Output the [X, Y] coordinate of the center of the cell containing the given text.  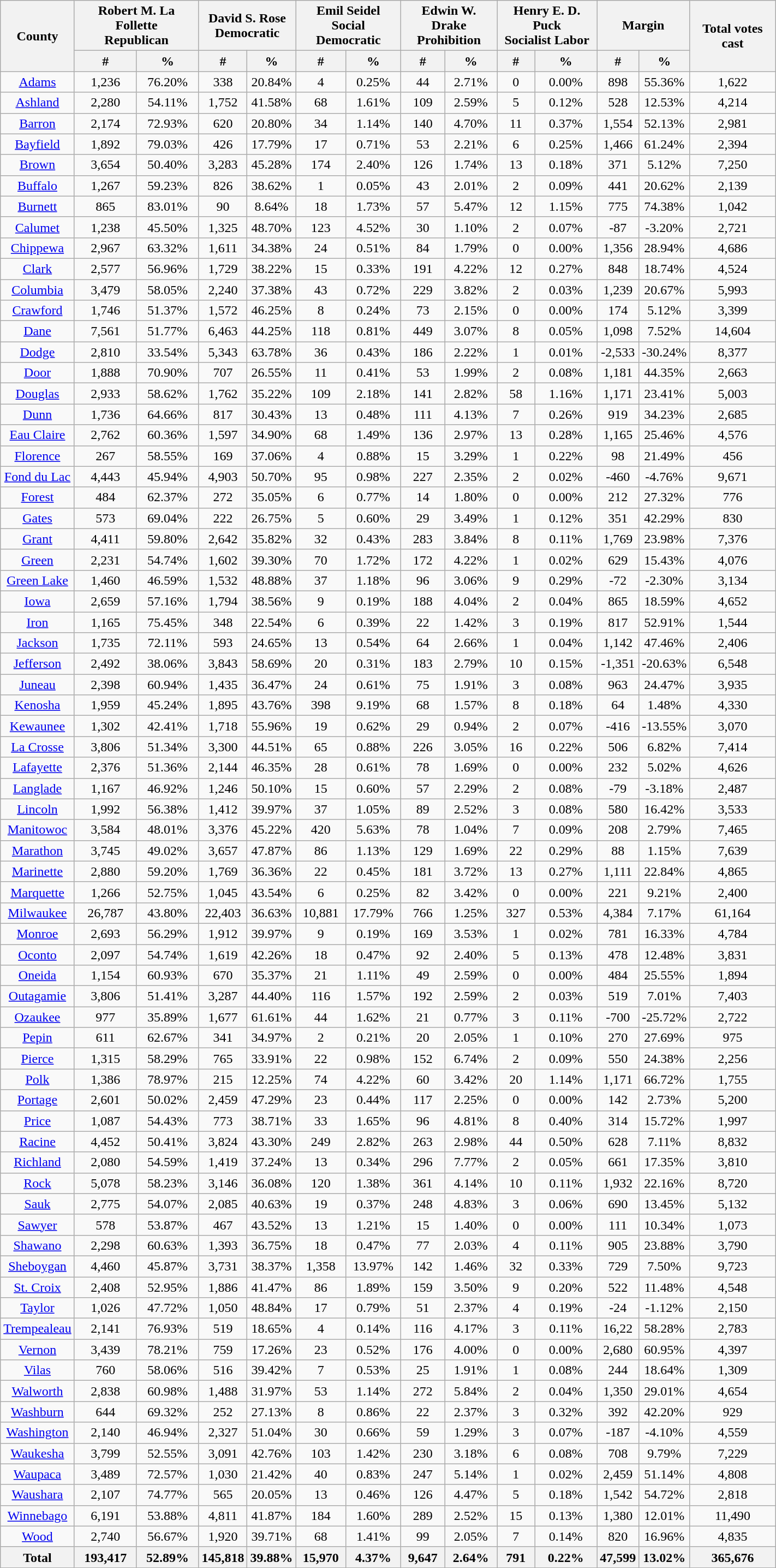
60.94% [168, 685]
Vernon [37, 1350]
208 [618, 830]
38.06% [168, 664]
1,602 [223, 560]
-416 [618, 726]
Dodge [37, 352]
Jackson [37, 643]
22.16% [665, 1183]
0.01% [566, 352]
2,762 [105, 435]
7.77% [471, 1162]
0.45% [373, 871]
43.80% [168, 913]
573 [105, 518]
10.34% [665, 1225]
4,460 [105, 1266]
6.82% [665, 747]
Door [37, 373]
708 [618, 1453]
2.01% [471, 186]
103 [321, 1453]
1,488 [223, 1391]
7,561 [105, 331]
690 [618, 1204]
56.29% [168, 934]
140 [423, 123]
1.16% [566, 394]
2,406 [733, 643]
1,762 [223, 394]
20.62% [665, 186]
1,460 [105, 580]
-87 [618, 227]
-1,351 [618, 664]
449 [423, 331]
Florence [37, 456]
60.98% [168, 1391]
Lafayette [37, 768]
4.17% [471, 1329]
2.64% [471, 1557]
59.20% [168, 871]
3,799 [105, 1453]
765 [223, 1059]
74 [321, 1079]
Iowa [37, 601]
Vilas [37, 1370]
51.36% [168, 768]
3,479 [105, 290]
75.45% [168, 622]
4.52% [373, 227]
2,327 [223, 1433]
2,722 [733, 1017]
550 [618, 1059]
2,141 [105, 1329]
Sauk [37, 1204]
51.04% [272, 1433]
-24 [618, 1308]
578 [105, 1225]
2.35% [471, 477]
-3.18% [665, 788]
-2.30% [665, 580]
Lincoln [37, 809]
2.18% [373, 394]
20.80% [272, 123]
4.37% [373, 1557]
54.11% [168, 103]
1,755 [733, 1079]
1,746 [105, 311]
61.61% [272, 1017]
2,721 [733, 227]
1,380 [618, 1516]
1,325 [223, 227]
31.97% [272, 1391]
47.87% [272, 851]
54.07% [168, 1204]
2,783 [733, 1329]
176 [423, 1350]
2,144 [223, 768]
516 [223, 1370]
-20.63% [665, 664]
17.26% [272, 1350]
8,832 [733, 1142]
1,238 [105, 227]
Washburn [37, 1412]
Richland [37, 1162]
29.01% [665, 1391]
426 [223, 144]
212 [618, 497]
65 [321, 747]
Green [37, 560]
1.60% [373, 1516]
Edwin W. DrakeProhibition [449, 26]
0.66% [373, 1433]
4,411 [105, 539]
58.23% [168, 1183]
90 [223, 206]
227 [423, 477]
Margin [643, 26]
8.64% [272, 206]
141 [423, 394]
3.29% [471, 456]
0.10% [566, 1038]
48.84% [272, 1308]
41.47% [272, 1287]
314 [618, 1121]
2,967 [105, 248]
3,287 [223, 996]
Clark [37, 269]
5,003 [733, 394]
50.40% [168, 165]
43.76% [272, 705]
59.80% [168, 539]
25.55% [665, 976]
-700 [618, 1017]
1.41% [373, 1536]
72.57% [168, 1474]
44.51% [272, 747]
28.94% [665, 248]
30.43% [272, 414]
51.37% [168, 311]
919 [618, 414]
21.42% [272, 1474]
0.44% [373, 1100]
1.79% [471, 248]
7,414 [733, 747]
70 [321, 560]
35.89% [168, 1017]
52.91% [665, 622]
0.94% [471, 726]
38.71% [272, 1121]
365,676 [733, 1557]
52.13% [665, 123]
4.00% [471, 1350]
1,619 [223, 955]
2,097 [105, 955]
183 [423, 664]
0.50% [566, 1142]
Dunn [37, 414]
226 [423, 747]
46.94% [168, 1433]
1,302 [105, 726]
64.66% [168, 414]
2.22% [471, 352]
348 [223, 622]
36.75% [272, 1245]
1,181 [618, 373]
3.53% [471, 934]
33.91% [272, 1059]
9.19% [373, 705]
3,745 [105, 851]
Shawano [37, 1245]
42.41% [168, 726]
45.50% [168, 227]
9,647 [423, 1557]
123 [321, 227]
42.76% [272, 1453]
35.05% [272, 497]
Forest [37, 497]
Barron [37, 123]
27.69% [665, 1038]
6,548 [733, 664]
39.42% [272, 1370]
0.51% [373, 248]
-4.76% [665, 477]
25 [423, 1370]
3,584 [105, 830]
14,604 [733, 331]
38.56% [272, 601]
629 [618, 560]
1,142 [618, 643]
24.65% [272, 643]
760 [105, 1370]
361 [423, 1183]
39.30% [272, 560]
82 [423, 892]
826 [223, 186]
Marinette [37, 871]
48.70% [272, 227]
55.96% [272, 726]
0.06% [566, 1204]
4.81% [471, 1121]
2.71% [471, 82]
4.13% [471, 414]
56.96% [168, 269]
70.90% [168, 373]
1,419 [223, 1162]
456 [733, 456]
34.23% [665, 414]
7.52% [665, 331]
8,720 [733, 1183]
1,266 [105, 892]
2,933 [105, 394]
1,992 [105, 809]
775 [618, 206]
92 [423, 955]
3.49% [471, 518]
2,376 [105, 768]
41.58% [272, 103]
66.72% [665, 1079]
0.32% [566, 1412]
-187 [618, 1433]
74.77% [168, 1495]
Dane [37, 331]
0.72% [373, 290]
136 [423, 435]
28 [321, 768]
Marathon [37, 851]
Kenosha [37, 705]
620 [223, 123]
249 [321, 1142]
63.78% [272, 352]
5,078 [105, 1183]
0.62% [373, 726]
2,080 [105, 1162]
46.59% [168, 580]
St. Croix [37, 1287]
3,146 [223, 1183]
88 [618, 851]
2,140 [105, 1433]
23.98% [665, 539]
4,811 [223, 1516]
51 [423, 1308]
44.40% [272, 996]
327 [516, 913]
25.46% [665, 435]
Crawford [37, 311]
1.61% [373, 103]
Burnett [37, 206]
263 [423, 1142]
3.07% [471, 331]
3,489 [105, 1474]
Manitowoc [37, 830]
611 [105, 1038]
73 [423, 311]
2,256 [733, 1059]
22,403 [223, 913]
5,993 [733, 290]
3,790 [733, 1245]
4,626 [733, 768]
Sawyer [37, 1225]
14 [423, 497]
580 [618, 809]
49 [423, 976]
1,393 [223, 1245]
Eau Claire [37, 435]
37.24% [272, 1162]
341 [223, 1038]
11.48% [665, 1287]
44.25% [272, 331]
392 [618, 1412]
34.90% [272, 435]
50.41% [168, 1142]
33.54% [168, 352]
252 [223, 1412]
4,576 [733, 435]
1.89% [373, 1287]
1,718 [223, 726]
43.52% [272, 1225]
1,542 [618, 1495]
2.21% [471, 144]
522 [618, 1287]
289 [423, 1516]
2,231 [105, 560]
-1.12% [665, 1308]
49.02% [168, 851]
20.05% [272, 1495]
6,463 [223, 331]
2.29% [471, 788]
44.35% [665, 373]
54.43% [168, 1121]
Calumet [37, 227]
1,611 [223, 248]
1,073 [733, 1225]
1,572 [223, 311]
39.88% [272, 1557]
3,439 [105, 1350]
98 [618, 456]
0.79% [373, 1308]
45.28% [272, 165]
644 [105, 1412]
Winnebago [37, 1516]
83.01% [168, 206]
0.48% [373, 414]
21.49% [665, 456]
2.25% [471, 1100]
3.82% [471, 290]
Polk [37, 1079]
12.01% [665, 1516]
16.96% [665, 1536]
7.50% [665, 1266]
61,164 [733, 913]
-4.10% [665, 1433]
2,577 [105, 269]
Pepin [37, 1038]
4,384 [618, 913]
-72 [618, 580]
929 [733, 1412]
2,601 [105, 1100]
1,246 [223, 788]
977 [105, 1017]
7.17% [665, 913]
76.20% [168, 82]
60.36% [168, 435]
Waukesha [37, 1453]
1,050 [223, 1308]
0.31% [373, 664]
Milwaukee [37, 913]
12.48% [665, 955]
1,356 [618, 248]
7,250 [733, 165]
58.29% [168, 1059]
1.62% [373, 1017]
2.66% [471, 643]
1,736 [105, 414]
1,894 [733, 976]
221 [618, 892]
42.26% [272, 955]
118 [321, 331]
0.71% [373, 144]
117 [423, 1100]
16.42% [665, 809]
4,654 [733, 1391]
-25.72% [665, 1017]
38.37% [272, 1266]
Jefferson [37, 664]
2,174 [105, 123]
1.05% [373, 809]
3,810 [733, 1162]
Outagamie [37, 996]
36 [321, 352]
2,659 [105, 601]
48.01% [168, 830]
1,735 [105, 643]
232 [618, 768]
1,912 [223, 934]
56.38% [168, 809]
51.41% [168, 996]
7,639 [733, 851]
2,818 [733, 1495]
1,895 [223, 705]
963 [618, 685]
33 [321, 1121]
52.75% [168, 892]
45.87% [168, 1266]
3,935 [733, 685]
20.67% [665, 290]
52.95% [168, 1287]
-30.24% [665, 352]
51.34% [168, 747]
898 [618, 82]
270 [618, 1038]
2,487 [733, 788]
1,932 [618, 1183]
3,843 [223, 664]
60.95% [665, 1350]
2,880 [105, 871]
Wood [37, 1536]
766 [423, 913]
0.26% [566, 414]
1,087 [105, 1121]
47.29% [272, 1100]
2,492 [105, 664]
3,654 [105, 165]
4.70% [471, 123]
37.06% [272, 456]
1,892 [105, 144]
50.70% [272, 477]
23.88% [665, 1245]
244 [618, 1370]
Washington [37, 1433]
707 [223, 373]
Price [37, 1121]
4,903 [223, 477]
2,981 [733, 123]
2,139 [733, 186]
1.40% [471, 1225]
4,443 [105, 477]
215 [223, 1079]
50.02% [168, 1100]
40 [321, 1474]
2,838 [105, 1391]
22.84% [665, 871]
1,435 [223, 685]
52.55% [168, 1453]
53.87% [168, 1225]
4,076 [733, 560]
12.25% [272, 1079]
4.14% [471, 1183]
37.38% [272, 290]
1,532 [223, 580]
62.37% [168, 497]
3.72% [471, 871]
16.33% [665, 934]
Oneida [37, 976]
45.24% [168, 705]
420 [321, 830]
34 [321, 123]
398 [321, 705]
3,091 [223, 1453]
5.14% [471, 1474]
1.18% [373, 580]
26.55% [272, 373]
2,775 [105, 1204]
2,685 [733, 414]
5.84% [471, 1391]
1,412 [223, 809]
46.25% [272, 311]
59.23% [168, 186]
59 [423, 1433]
2,663 [733, 373]
441 [618, 186]
11,490 [733, 1516]
1.99% [471, 373]
78.97% [168, 1079]
1,030 [223, 1474]
3,731 [223, 1266]
76.93% [168, 1329]
-460 [618, 477]
46.92% [168, 788]
15.72% [665, 1121]
9.79% [665, 1453]
16,22 [618, 1329]
1,350 [618, 1391]
820 [618, 1536]
-2,533 [618, 352]
1,554 [618, 123]
191 [423, 269]
848 [618, 269]
670 [223, 976]
Total [37, 1557]
2,398 [105, 685]
188 [423, 601]
1,358 [321, 1266]
Chippewa [37, 248]
47.72% [168, 1308]
95 [321, 477]
2,408 [105, 1287]
2.03% [471, 1245]
229 [423, 290]
1,886 [223, 1287]
0.83% [373, 1474]
0.41% [373, 373]
13.02% [665, 1557]
5,132 [733, 1204]
1,267 [105, 186]
1.13% [373, 851]
7,229 [733, 1453]
45.22% [272, 830]
467 [223, 1225]
3.50% [471, 1287]
3,376 [223, 830]
3.06% [471, 580]
3,657 [223, 851]
6,191 [105, 1516]
1,997 [733, 1121]
50.10% [272, 788]
5,200 [733, 1100]
6.74% [471, 1059]
-3.20% [665, 227]
35.82% [272, 539]
1,098 [618, 331]
77 [423, 1245]
3,533 [733, 809]
0.81% [373, 331]
60.93% [168, 976]
0.54% [373, 643]
129 [423, 851]
35.37% [272, 976]
120 [321, 1183]
34.38% [272, 248]
10,881 [321, 913]
Kewaunee [37, 726]
40.63% [272, 1204]
2,085 [223, 1204]
-13.55% [665, 726]
36.36% [272, 871]
Douglas [37, 394]
1.80% [471, 497]
184 [321, 1516]
193,417 [105, 1557]
1,236 [105, 82]
Fond du Lac [37, 477]
35.22% [272, 394]
51.77% [168, 331]
1,239 [618, 290]
27.32% [665, 497]
5.63% [373, 830]
39.71% [272, 1536]
4,214 [733, 103]
Green Lake [37, 580]
15.43% [665, 560]
58.69% [272, 664]
58 [516, 394]
78.21% [168, 1350]
48.88% [272, 580]
Total votes cast [733, 36]
Taylor [37, 1308]
4.83% [471, 1204]
Juneau [37, 685]
-79 [618, 788]
Adams [37, 82]
Racine [37, 1142]
1,026 [105, 1308]
13.45% [665, 1204]
69.32% [168, 1412]
1,042 [733, 206]
43.30% [272, 1142]
371 [618, 165]
1.10% [471, 227]
1,154 [105, 976]
773 [223, 1121]
152 [423, 1059]
42.29% [665, 518]
36.08% [272, 1183]
3,824 [223, 1142]
4,865 [733, 871]
4,835 [733, 1536]
0.34% [373, 1162]
1,386 [105, 1079]
72.93% [168, 123]
27.13% [272, 1412]
1.21% [373, 1225]
8,377 [733, 352]
69.04% [168, 518]
Grant [37, 539]
75 [423, 685]
593 [223, 643]
99 [423, 1536]
Monroe [37, 934]
20.84% [272, 82]
Rock [37, 1183]
46.35% [272, 768]
975 [733, 1038]
47.46% [665, 643]
Buffalo [37, 186]
186 [423, 352]
759 [223, 1350]
0.21% [373, 1038]
22.54% [272, 622]
Marquette [37, 892]
1.29% [471, 1433]
0.15% [566, 664]
79.03% [168, 144]
3,070 [733, 726]
3.18% [471, 1453]
0.46% [373, 1495]
18.64% [665, 1370]
1.48% [665, 705]
55.36% [665, 82]
4,397 [733, 1350]
2,680 [618, 1350]
776 [733, 497]
15,970 [321, 1557]
La Crosse [37, 747]
1,888 [105, 373]
1,794 [223, 601]
1.11% [373, 976]
42.20% [665, 1412]
58.62% [168, 394]
192 [423, 996]
1,045 [223, 892]
1.46% [471, 1266]
248 [423, 1204]
2.98% [471, 1142]
0.24% [373, 311]
52.89% [168, 1557]
2.73% [665, 1100]
18.65% [272, 1329]
1,729 [223, 269]
13.97% [373, 1266]
60 [423, 1079]
4,652 [733, 601]
4,808 [733, 1474]
172 [423, 560]
1,111 [618, 871]
3,134 [733, 580]
58.06% [168, 1370]
2,298 [105, 1245]
9.21% [665, 892]
Emil SeidelSocial Democratic [348, 26]
338 [223, 82]
247 [423, 1474]
Pierce [37, 1059]
2,400 [733, 892]
159 [423, 1287]
1,544 [733, 622]
38.62% [272, 186]
Oconto [37, 955]
4,548 [733, 1287]
3,300 [223, 747]
County [37, 36]
4.04% [471, 601]
351 [618, 518]
230 [423, 1453]
0.39% [373, 622]
58.28% [665, 1329]
Robert M. La FolletteRepublican [136, 26]
4,784 [733, 934]
729 [618, 1266]
1,959 [105, 705]
5.02% [665, 768]
Waushara [37, 1495]
267 [105, 456]
7,376 [733, 539]
2.97% [471, 435]
Langlade [37, 788]
24.38% [665, 1059]
Iron [37, 622]
2,740 [105, 1536]
43.54% [272, 892]
4,524 [733, 269]
51.14% [665, 1474]
283 [423, 539]
7,403 [733, 996]
1.65% [373, 1121]
Gates [37, 518]
4,559 [733, 1433]
58.55% [168, 456]
565 [223, 1495]
54.72% [665, 1495]
4,330 [733, 705]
7.01% [665, 996]
Bayfield [37, 144]
1.73% [373, 206]
296 [423, 1162]
1,167 [105, 788]
661 [618, 1162]
791 [516, 1557]
781 [618, 934]
2,810 [105, 352]
56.67% [168, 1536]
4,686 [733, 248]
David S. RoseDemocratic [247, 26]
2,107 [105, 1495]
63.32% [168, 248]
4.47% [471, 1495]
506 [618, 747]
1,677 [223, 1017]
3.05% [471, 747]
5.47% [471, 206]
Trempealeau [37, 1329]
18.59% [665, 601]
Portage [37, 1100]
7,465 [733, 830]
628 [618, 1142]
61.24% [665, 144]
2,394 [733, 144]
Sheboygan [37, 1266]
58.05% [168, 290]
2,642 [223, 539]
145,818 [223, 1557]
1,752 [223, 103]
528 [618, 103]
62.67% [168, 1038]
3,283 [223, 165]
Henry E. D. PuckSocialist Labor [547, 26]
478 [618, 955]
1,315 [105, 1059]
26.75% [272, 518]
12.53% [665, 103]
47,599 [618, 1557]
9,671 [733, 477]
830 [733, 518]
16 [516, 747]
1,309 [733, 1370]
54.59% [168, 1162]
3,831 [733, 955]
1,920 [223, 1536]
Walworth [37, 1391]
0.52% [373, 1350]
Waupaca [37, 1474]
1.74% [471, 165]
2,693 [105, 934]
84 [423, 248]
60.63% [168, 1245]
2.15% [471, 311]
0.40% [566, 1121]
36.47% [272, 685]
34.97% [272, 1038]
24.47% [665, 685]
1,466 [618, 144]
53.88% [168, 1516]
1,597 [223, 435]
5,343 [223, 352]
3,399 [733, 311]
Ozaukee [37, 1017]
0.86% [373, 1412]
2,150 [733, 1308]
26,787 [105, 913]
3.84% [471, 539]
1.25% [471, 913]
4,452 [105, 1142]
2,280 [105, 103]
181 [423, 871]
Columbia [37, 290]
57.16% [168, 601]
36.63% [272, 913]
1.04% [471, 830]
0.28% [566, 435]
0.20% [566, 1287]
38.22% [272, 269]
1.72% [373, 560]
1,622 [733, 82]
2,240 [223, 290]
72.11% [168, 643]
17.35% [665, 1162]
89 [423, 809]
Brown [37, 165]
23.41% [665, 394]
18.74% [665, 269]
74.38% [665, 206]
9,723 [733, 1266]
1.38% [373, 1183]
45.94% [168, 477]
7.11% [665, 1142]
222 [223, 518]
1.49% [373, 435]
Ashland [37, 103]
905 [618, 1245]
41.87% [272, 1516]
